Capture the cell that displays the provided text and extract its (x, y) central coordinate. 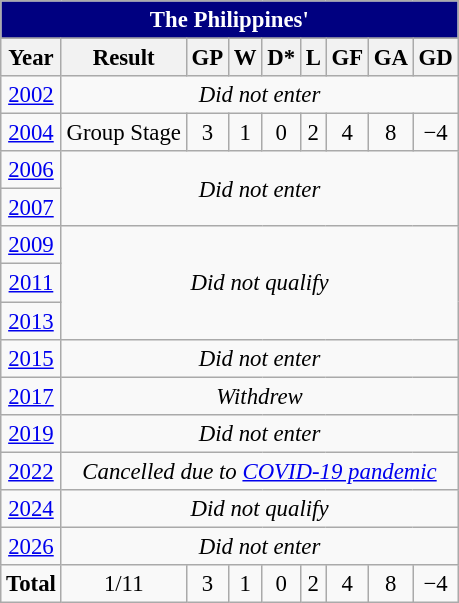
Withdrew (260, 396)
1/11 (124, 584)
Cancelled due to COVID-19 pandemic (260, 471)
Year (31, 58)
2004 (31, 133)
2013 (31, 321)
L (313, 58)
2019 (31, 433)
GP (207, 58)
2017 (31, 396)
Group Stage (124, 133)
2006 (31, 170)
GF (347, 58)
2026 (31, 546)
2024 (31, 509)
Total (31, 584)
Result (124, 58)
2015 (31, 358)
W (246, 58)
The Philippines' (230, 20)
GD (436, 58)
2007 (31, 208)
2002 (31, 95)
2011 (31, 283)
2022 (31, 471)
GA (390, 58)
2009 (31, 245)
D* (281, 58)
